Identify which cell holds the provided text, then report its (x, y) central coordinate. 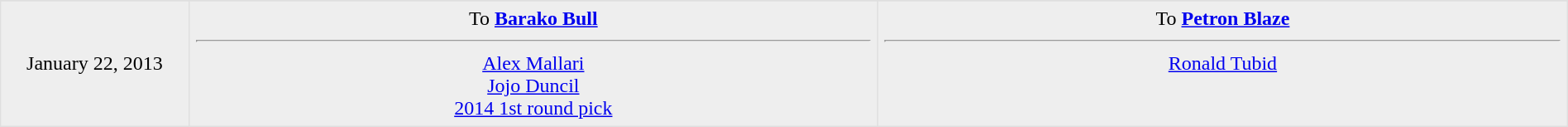
To Barako BullAlex MallariJojo Duncil2014 1st round pick (533, 64)
To Petron BlazeRonald Tubid (1223, 64)
January 22, 2013 (94, 64)
